Extract the (x, y) coordinate from the center of the cell holding the provided text.  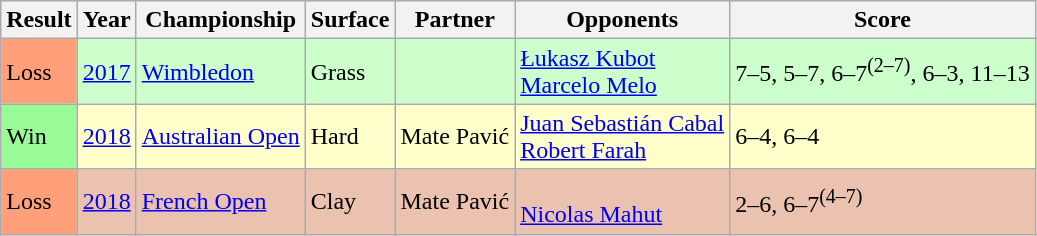
Clay (350, 202)
Australian Open (220, 136)
Grass (350, 72)
6–4, 6–4 (882, 136)
Championship (220, 20)
Win (39, 136)
2017 (106, 72)
Score (882, 20)
Result (39, 20)
2–6, 6–7(4–7) (882, 202)
Surface (350, 20)
Partner (455, 20)
Juan Sebastián Cabal Robert Farah (622, 136)
Wimbledon (220, 72)
French Open (220, 202)
Łukasz Kubot Marcelo Melo (622, 72)
Hard (350, 136)
Year (106, 20)
7–5, 5–7, 6–7(2–7), 6–3, 11–13 (882, 72)
Opponents (622, 20)
Nicolas Mahut (622, 202)
